Capture the cell that displays the provided text and extract its (X, Y) central coordinate. 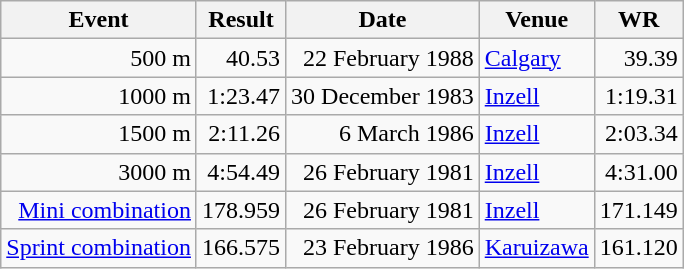
178.959 (240, 210)
Karuizawa (536, 248)
WR (638, 20)
161.120 (638, 248)
40.53 (240, 58)
39.39 (638, 58)
Date (383, 20)
23 February 1986 (383, 248)
4:54.49 (240, 172)
Venue (536, 20)
3000 m (99, 172)
1:23.47 (240, 96)
Event (99, 20)
6 March 1986 (383, 134)
Mini combination (99, 210)
1000 m (99, 96)
1:19.31 (638, 96)
500 m (99, 58)
Calgary (536, 58)
2:03.34 (638, 134)
171.149 (638, 210)
30 December 1983 (383, 96)
2:11.26 (240, 134)
Result (240, 20)
166.575 (240, 248)
1500 m (99, 134)
Sprint combination (99, 248)
22 February 1988 (383, 58)
4:31.00 (638, 172)
